Return [x, y] of the center of cell containing provided text 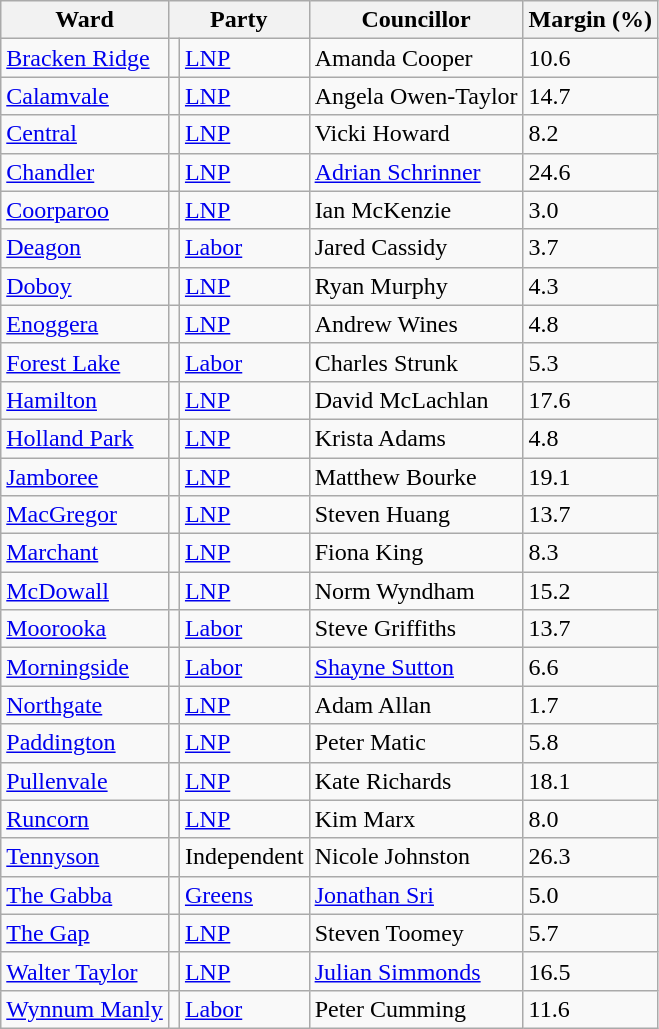
14.7 [590, 96]
Peter Matic [416, 743]
16.5 [590, 971]
Steven Huang [416, 515]
Party [238, 20]
Adam Allan [416, 705]
Adrian Schrinner [416, 172]
Kim Marx [416, 819]
Forest Lake [85, 362]
The Gap [85, 933]
Shayne Sutton [416, 667]
5.8 [590, 743]
Tennyson [85, 857]
Coorparoo [85, 210]
Fiona King [416, 553]
Hamilton [85, 400]
1.7 [590, 705]
4.3 [590, 286]
McDowall [85, 591]
3.7 [590, 248]
Walter Taylor [85, 971]
Vicki Howard [416, 134]
Nicole Johnston [416, 857]
10.6 [590, 58]
Steven Toomey [416, 933]
Chandler [85, 172]
Peter Cumming [416, 1009]
15.2 [590, 591]
11.6 [590, 1009]
Norm Wyndham [416, 591]
Enoggera [85, 324]
Bracken Ridge [85, 58]
Ward [85, 20]
19.1 [590, 477]
Greens [244, 895]
Morningside [85, 667]
8.3 [590, 553]
24.6 [590, 172]
Northgate [85, 705]
The Gabba [85, 895]
Holland Park [85, 438]
Calamvale [85, 96]
26.3 [590, 857]
Marchant [85, 553]
Jared Cassidy [416, 248]
Angela Owen-Taylor [416, 96]
Steve Griffiths [416, 629]
Charles Strunk [416, 362]
David McLachlan [416, 400]
Jonathan Sri [416, 895]
Moorooka [85, 629]
Matthew Bourke [416, 477]
Kate Richards [416, 781]
Ryan Murphy [416, 286]
Wynnum Manly [85, 1009]
Krista Adams [416, 438]
5.3 [590, 362]
Central [85, 134]
3.0 [590, 210]
Andrew Wines [416, 324]
Ian McKenzie [416, 210]
Pullenvale [85, 781]
Margin (%) [590, 20]
Deagon [85, 248]
MacGregor [85, 515]
Runcorn [85, 819]
Julian Simmonds [416, 971]
Doboy [85, 286]
Councillor [416, 20]
5.7 [590, 933]
17.6 [590, 400]
Paddington [85, 743]
6.6 [590, 667]
18.1 [590, 781]
8.2 [590, 134]
5.0 [590, 895]
8.0 [590, 819]
Independent [244, 857]
Jamboree [85, 477]
Amanda Cooper [416, 58]
